Search for the cell housing the specified text and yield its [x, y] center coordinate. 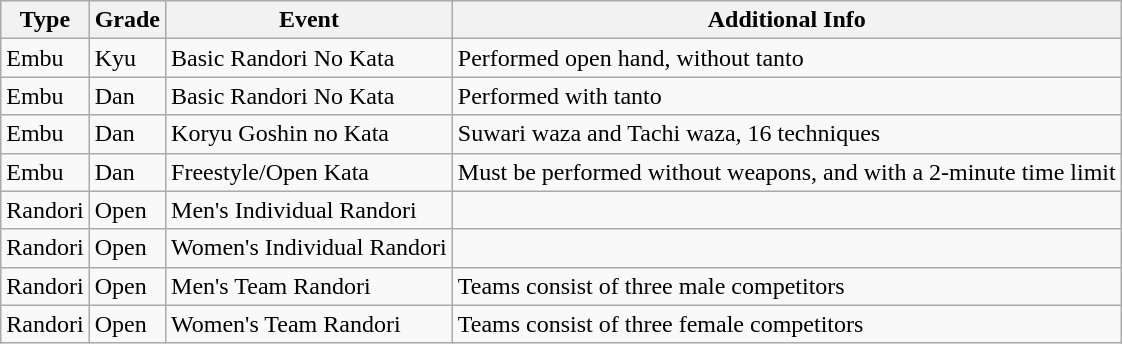
Type [45, 20]
Must be performed without weapons, and with a 2-minute time limit [786, 172]
Performed open hand, without tanto [786, 58]
Grade [127, 20]
Women's Individual Randori [310, 248]
Men's Individual Randori [310, 210]
Additional Info [786, 20]
Suwari waza and Tachi waza, 16 techniques [786, 134]
Kyu [127, 58]
Performed with tanto [786, 96]
Koryu Goshin no Kata [310, 134]
Teams consist of three male competitors [786, 286]
Teams consist of three female competitors [786, 324]
Event [310, 20]
Freestyle/Open Kata [310, 172]
Men's Team Randori [310, 286]
Women's Team Randori [310, 324]
